Locate the cell with the specified text and output its [x, y] center coordinate. 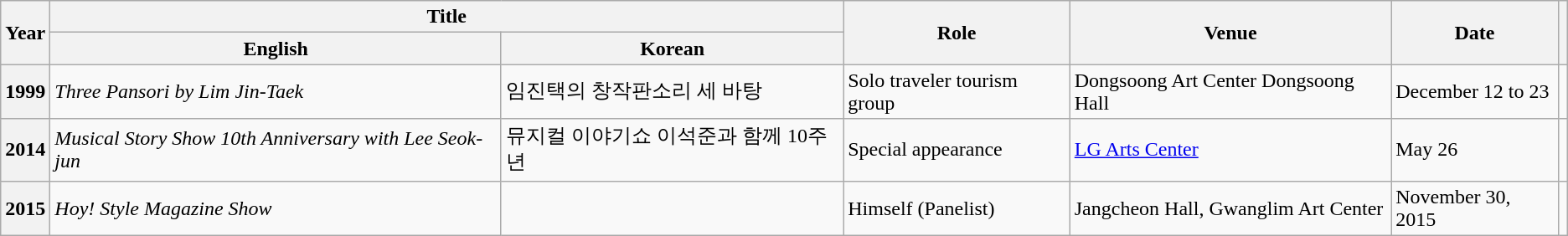
Three Pansori by Lim Jin-Taek [276, 92]
뮤지컬 이야기쇼 이석준과 함께 10주년 [672, 150]
Title [447, 17]
Venue [1230, 33]
Year [25, 33]
Himself (Panelist) [957, 208]
English [276, 49]
2015 [25, 208]
2014 [25, 150]
1999 [25, 92]
Musical Story Show 10th Anniversary with Lee Seok-jun [276, 150]
Dongsoong Art Center Dongsoong Hall [1230, 92]
December 12 to 23 [1474, 92]
Jangcheon Hall, Gwanglim Art Center [1230, 208]
LG Arts Center [1230, 150]
Role [957, 33]
Special appearance [957, 150]
Date [1474, 33]
Hoy! Style Magazine Show [276, 208]
May 26 [1474, 150]
Korean [672, 49]
November 30, 2015 [1474, 208]
Solo traveler tourism group [957, 92]
임진택의 창작판소리 세 바탕 [672, 92]
